Scan for the cell matching the given text and deliver its [X, Y] coordinate at center. 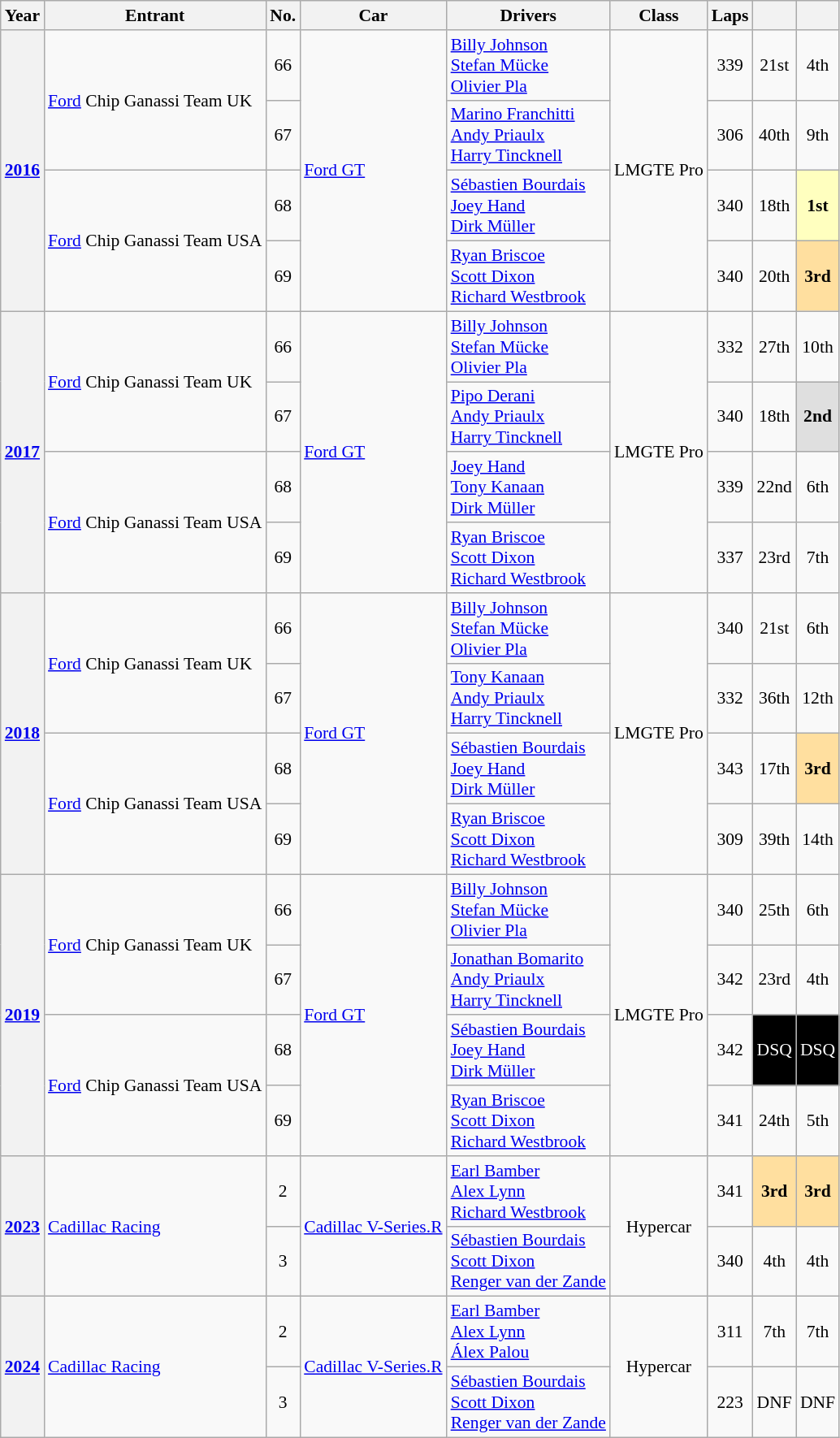
2017 [23, 452]
14th [817, 840]
223 [730, 1402]
2016 [23, 171]
36th [775, 699]
12th [817, 699]
Joey Hand Tony Kanaan Dirk Müller [528, 487]
2018 [23, 734]
24th [775, 1121]
25th [775, 910]
20th [775, 276]
5th [817, 1121]
Jonathan Bomarito Andy Priaulx Harry Tincknell [528, 980]
2023 [23, 1227]
22nd [775, 487]
311 [730, 1332]
1st [817, 206]
2024 [23, 1367]
309 [730, 840]
17th [775, 769]
Earl Bamber Alex Lynn Álex Palou [528, 1332]
2019 [23, 1015]
39th [775, 840]
Tony Kanaan Andy Priaulx Harry Tincknell [528, 699]
Class [659, 15]
Year [23, 15]
Earl Bamber Alex Lynn Richard Westbrook [528, 1191]
27th [775, 346]
10th [817, 346]
2nd [817, 418]
337 [730, 557]
Drivers [528, 15]
Car [373, 15]
Pipo Derani Andy Priaulx Harry Tincknell [528, 418]
9th [817, 135]
Marino Franchitti Andy Priaulx Harry Tincknell [528, 135]
Entrant [154, 15]
306 [730, 135]
343 [730, 769]
Laps [730, 15]
40th [775, 135]
No. [283, 15]
